Identify which cell holds the provided text, then report its (X, Y) central coordinate. 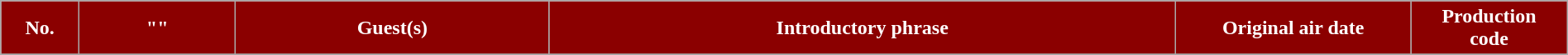
Guest(s) (392, 28)
Original air date (1293, 28)
Introductory phrase (863, 28)
Production code (1489, 28)
"" (157, 28)
No. (40, 28)
